Identify which cell holds the provided text, then report its (X, Y) central coordinate. 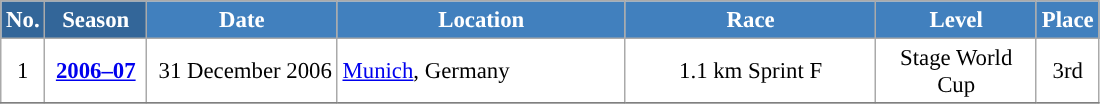
No. (23, 20)
Place (1067, 20)
Date (242, 20)
Season (96, 20)
Race (750, 20)
Stage World Cup (956, 72)
Munich, Germany (481, 72)
3rd (1067, 72)
Level (956, 20)
31 December 2006 (242, 72)
2006–07 (96, 72)
1 (23, 72)
1.1 km Sprint F (750, 72)
Location (481, 20)
